Detect which cell encompasses the target text, then output its [x, y] center coordinate. 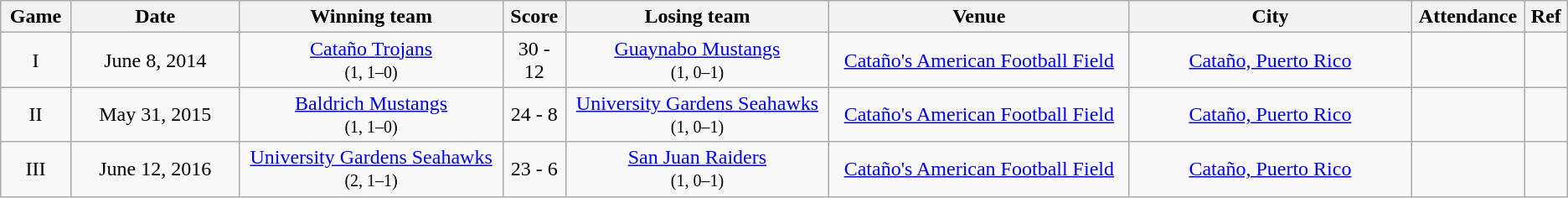
University Gardens Seahawks (1, 0–1) [697, 114]
Losing team [697, 17]
23 - 6 [534, 169]
May 31, 2015 [155, 114]
Game [36, 17]
Attendance [1468, 17]
Score [534, 17]
Winning team [371, 17]
III [36, 169]
Date [155, 17]
II [36, 114]
I [36, 60]
Baldrich Mustangs (1, 1–0) [371, 114]
San Juan Raiders (1, 0–1) [697, 169]
June 8, 2014 [155, 60]
Ref [1546, 17]
Cataño Trojans (1, 1–0) [371, 60]
Guaynabo Mustangs (1, 0–1) [697, 60]
30 - 12 [534, 60]
24 - 8 [534, 114]
University Gardens Seahawks (2, 1–1) [371, 169]
Venue [978, 17]
June 12, 2016 [155, 169]
City [1270, 17]
